Return (x, y) of the center of cell containing provided text 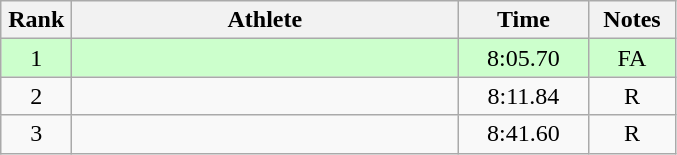
Athlete (265, 20)
1 (36, 58)
8:41.60 (524, 134)
8:05.70 (524, 58)
Rank (36, 20)
8:11.84 (524, 96)
FA (632, 58)
Notes (632, 20)
Time (524, 20)
2 (36, 96)
3 (36, 134)
